Extract the [x, y] coordinate from the center of the cell holding the provided text.  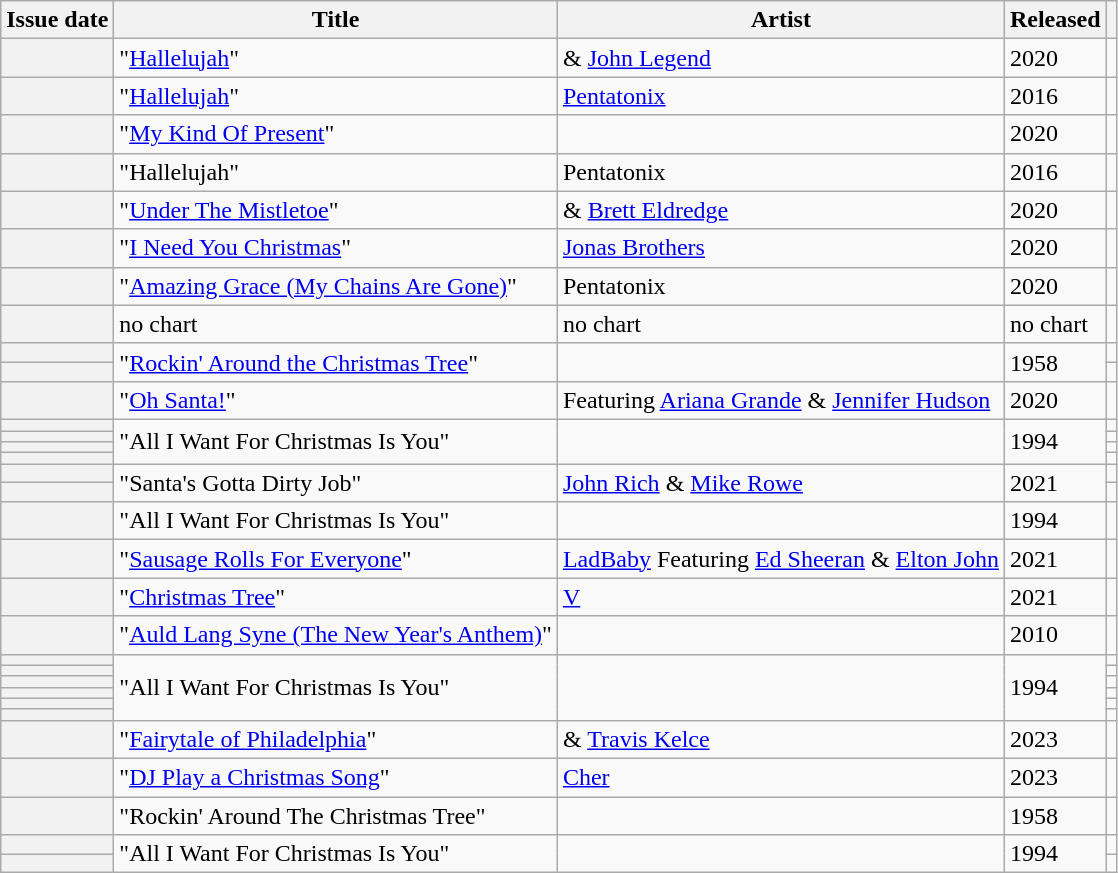
Featuring Ariana Grande & Jennifer Hudson [780, 400]
Title [336, 20]
"DJ Play a Christmas Song" [336, 777]
Issue date [58, 20]
V [780, 597]
"Christmas Tree" [336, 597]
"My Kind Of Present" [336, 134]
Released [1055, 20]
2010 [1055, 635]
"Oh Santa!" [336, 400]
"Rockin' Around the Christmas Tree" [336, 362]
& Travis Kelce [780, 739]
LadBaby Featuring Ed Sheeran & Elton John [780, 559]
"Santa's Gotta Dirty Job" [336, 483]
John Rich & Mike Rowe [780, 483]
"Rockin' Around The Christmas Tree" [336, 815]
"I Need You Christmas" [336, 248]
& John Legend [780, 58]
Cher [780, 777]
"Fairytale of Philadelphia" [336, 739]
Artist [780, 20]
& Brett Eldredge [780, 210]
"Amazing Grace (My Chains Are Gone)" [336, 286]
Jonas Brothers [780, 248]
"Under The Mistletoe" [336, 210]
"Auld Lang Syne (The New Year's Anthem)" [336, 635]
"Sausage Rolls For Everyone" [336, 559]
